Capture the cell that displays the provided text and extract its (x, y) central coordinate. 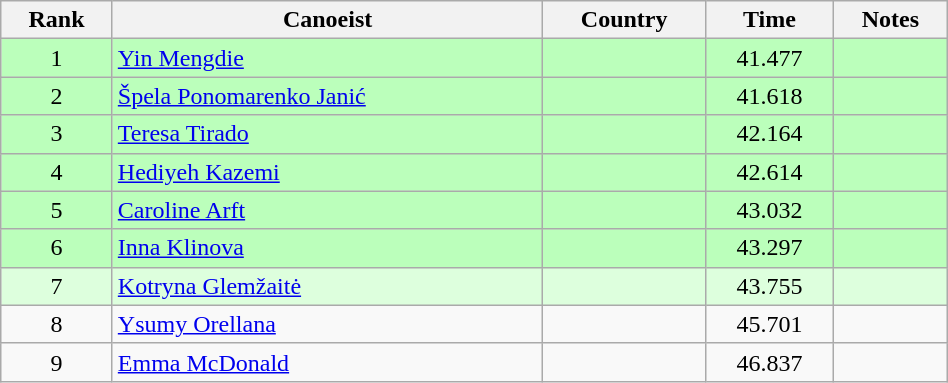
7 (57, 286)
3 (57, 134)
2 (57, 96)
46.837 (769, 362)
Time (769, 20)
43.032 (769, 210)
Špela Ponomarenko Janić (328, 96)
4 (57, 172)
Caroline Arft (328, 210)
1 (57, 58)
Hediyeh Kazemi (328, 172)
43.755 (769, 286)
Kotryna Glemžaitė (328, 286)
Rank (57, 20)
Ysumy Orellana (328, 324)
Yin Mengdie (328, 58)
Country (624, 20)
5 (57, 210)
42.164 (769, 134)
8 (57, 324)
43.297 (769, 248)
9 (57, 362)
41.618 (769, 96)
45.701 (769, 324)
42.614 (769, 172)
41.477 (769, 58)
Emma McDonald (328, 362)
Inna Klinova (328, 248)
Teresa Tirado (328, 134)
6 (57, 248)
Notes (890, 20)
Canoeist (328, 20)
